Locate the cell with the specified text and output its [x, y] center coordinate. 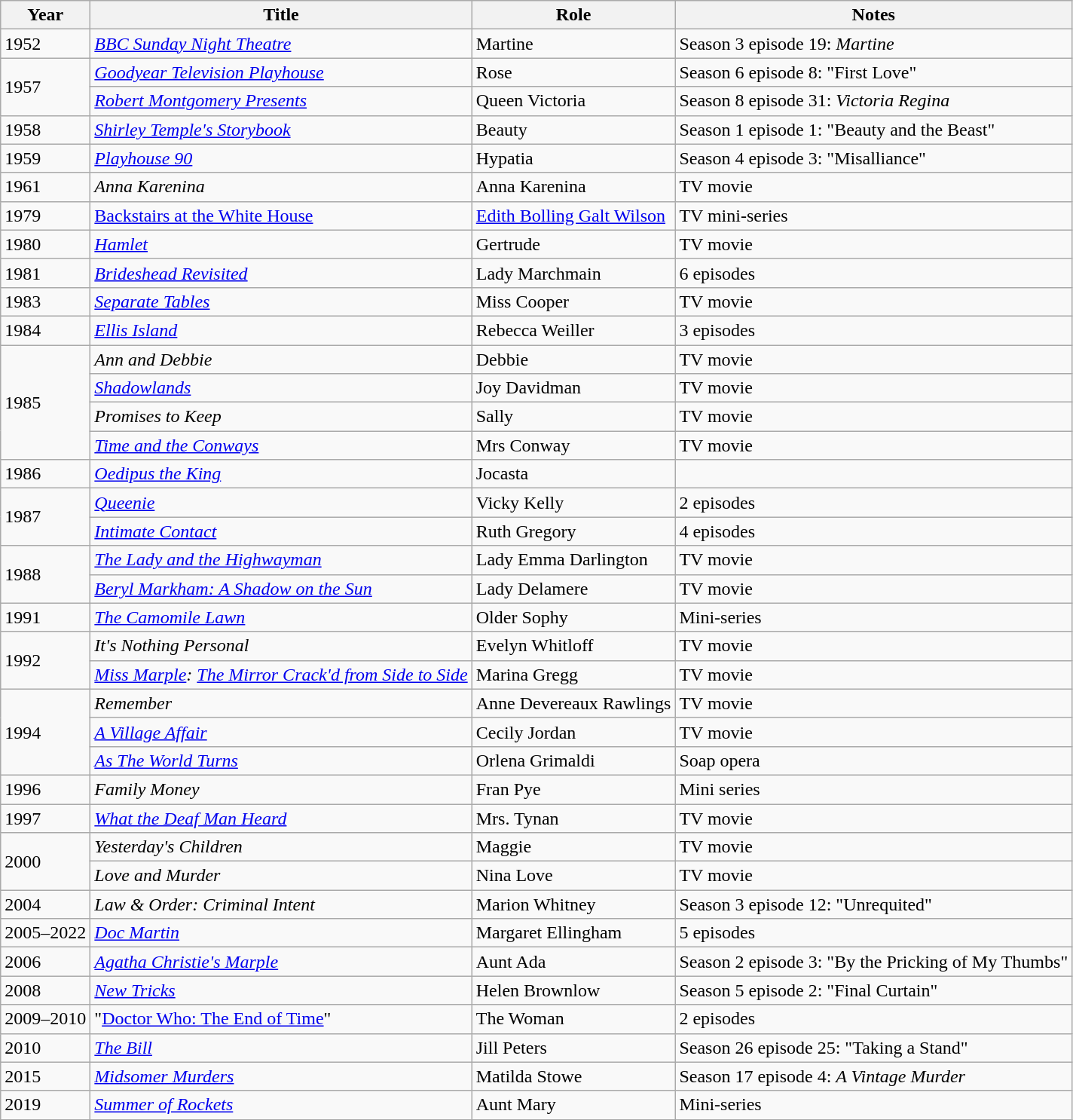
Summer of Rockets [281, 1105]
1985 [45, 402]
Edith Bolling Galt Wilson [573, 216]
1987 [45, 517]
Jill Peters [573, 1048]
"Doctor Who: The End of Time" [281, 1019]
Orlena Grimaldi [573, 760]
Marina Gregg [573, 675]
Ellis Island [281, 330]
Beryl Markham: A Shadow on the Sun [281, 589]
Season 26 episode 25: "Taking a Stand" [874, 1048]
Season 3 episode 12: "Unrequited" [874, 904]
Playhouse 90 [281, 158]
TV mini-series [874, 216]
BBC Sunday Night Theatre [281, 44]
2000 [45, 861]
Season 6 episode 8: "First Love" [874, 72]
Yesterday's Children [281, 847]
Sally [573, 417]
Marion Whitney [573, 904]
The Lady and the Highwayman [281, 560]
Lady Emma Darlington [573, 560]
2009–2010 [45, 1019]
1997 [45, 818]
1979 [45, 216]
1961 [45, 187]
The Bill [281, 1048]
Aunt Ada [573, 962]
Lady Delamere [573, 589]
Season 3 episode 19: Martine [874, 44]
1984 [45, 330]
1986 [45, 474]
1981 [45, 273]
Matilda Stowe [573, 1076]
1980 [45, 244]
Beauty [573, 130]
Separate Tables [281, 301]
1957 [45, 87]
2004 [45, 904]
2006 [45, 962]
Year [45, 15]
Martine [573, 44]
Backstairs at the White House [281, 216]
The Camomile Lawn [281, 617]
A Village Affair [281, 732]
Midsomer Murders [281, 1076]
Mrs. Tynan [573, 818]
Fran Pye [573, 789]
Soap opera [874, 760]
Maggie [573, 847]
Title [281, 15]
Mrs Conway [573, 445]
6 episodes [874, 273]
2008 [45, 990]
Shadowlands [281, 388]
It's Nothing Personal [281, 646]
Agatha Christie's Marple [281, 962]
1958 [45, 130]
Ruth Gregory [573, 531]
Season 1 episode 1: "Beauty and the Beast" [874, 130]
Season 5 episode 2: "Final Curtain" [874, 990]
1994 [45, 732]
Shirley Temple's Storybook [281, 130]
1996 [45, 789]
Older Sophy [573, 617]
What the Deaf Man Heard [281, 818]
Cecily Jordan [573, 732]
Miss Marple: The Mirror Crack'd from Side to Side [281, 675]
Promises to Keep [281, 417]
2005–2022 [45, 933]
Robert Montgomery Presents [281, 101]
Evelyn Whitloff [573, 646]
4 episodes [874, 531]
Joy Davidman [573, 388]
3 episodes [874, 330]
5 episodes [874, 933]
Gertrude [573, 244]
New Tricks [281, 990]
Queen Victoria [573, 101]
As The World Turns [281, 760]
Helen Brownlow [573, 990]
Nina Love [573, 876]
Season 4 episode 3: "Misalliance" [874, 158]
Ann and Debbie [281, 360]
Queenie [281, 503]
Debbie [573, 360]
Vicky Kelly [573, 503]
Season 8 episode 31: Victoria Regina [874, 101]
Rebecca Weiller [573, 330]
Oedipus the King [281, 474]
1991 [45, 617]
Lady Marchmain [573, 273]
Season 17 episode 4: A Vintage Murder [874, 1076]
Intimate Contact [281, 531]
Brideshead Revisited [281, 273]
The Woman [573, 1019]
1988 [45, 574]
Notes [874, 15]
1952 [45, 44]
Anne Devereaux Rawlings [573, 703]
Hamlet [281, 244]
Time and the Conways [281, 445]
2010 [45, 1048]
Jocasta [573, 474]
Margaret Ellingham [573, 933]
Miss Cooper [573, 301]
Mini series [874, 789]
Role [573, 15]
Hypatia [573, 158]
1959 [45, 158]
1992 [45, 660]
2019 [45, 1105]
Season 2 episode 3: "By the Pricking of My Thumbs" [874, 962]
Rose [573, 72]
Love and Murder [281, 876]
Remember [281, 703]
Law & Order: Criminal Intent [281, 904]
Aunt Mary [573, 1105]
1983 [45, 301]
Doc Martin [281, 933]
Family Money [281, 789]
2015 [45, 1076]
Goodyear Television Playhouse [281, 72]
